Return [x, y] of the center of cell containing provided text 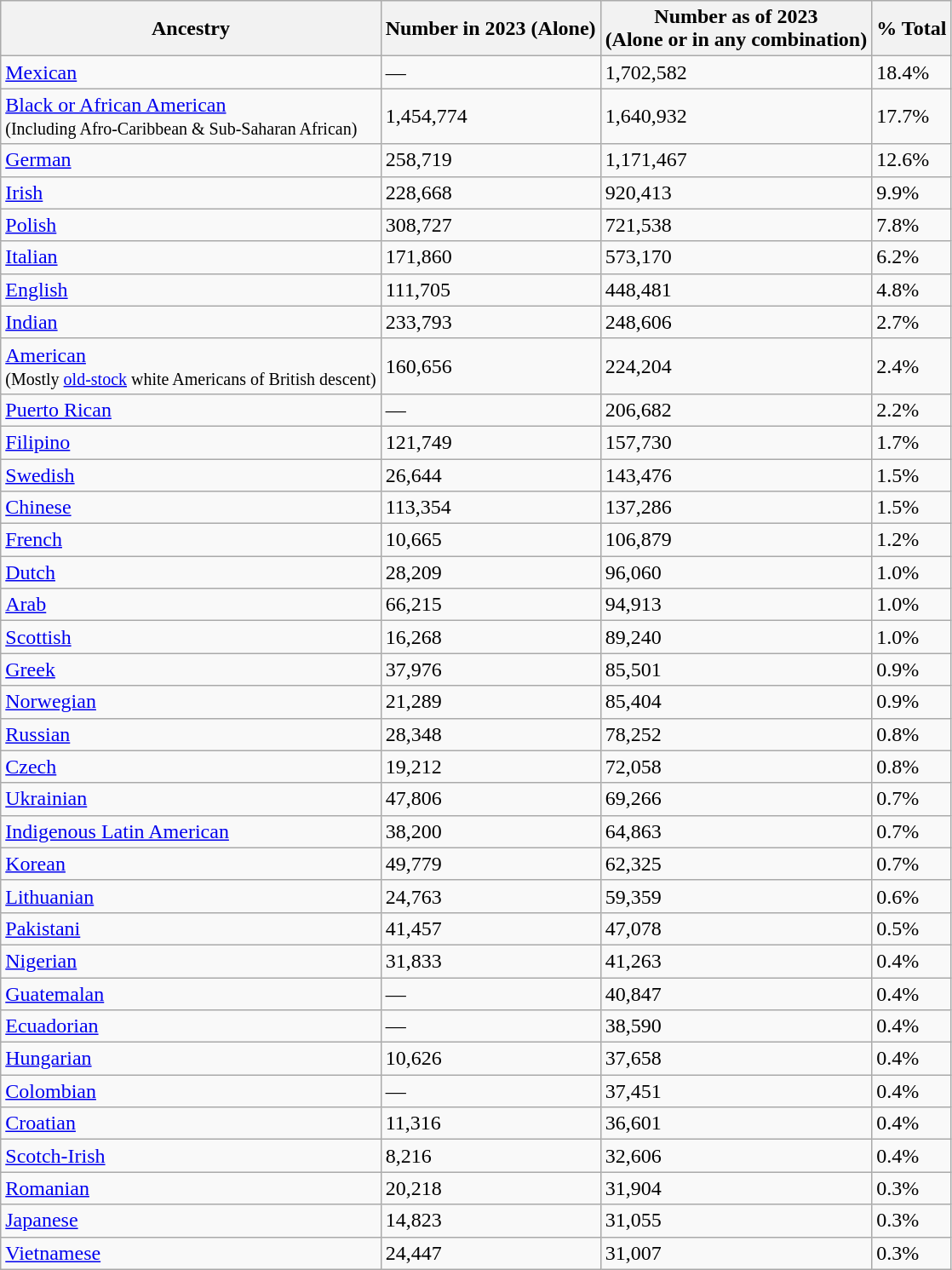
24,763 [490, 896]
106,879 [736, 540]
6.2% [911, 257]
49,779 [490, 864]
1,640,932 [736, 116]
Irish [191, 193]
Chinese [191, 508]
Nigerian [191, 961]
Ancestry [191, 29]
258,719 [490, 160]
143,476 [736, 474]
American(Mostly old-stock white Americans of British descent) [191, 366]
121,749 [490, 442]
19,212 [490, 767]
31,007 [736, 1253]
448,481 [736, 290]
Croatian [191, 1123]
1.7% [911, 442]
28,209 [490, 572]
French [191, 540]
38,200 [490, 831]
Puerto Rican [191, 410]
Number in 2023 (Alone) [490, 29]
17.7% [911, 116]
69,266 [736, 799]
36,601 [736, 1123]
German [191, 160]
28,348 [490, 734]
59,359 [736, 896]
137,286 [736, 508]
157,730 [736, 442]
37,451 [736, 1091]
233,793 [490, 322]
573,170 [736, 257]
Czech [191, 767]
Mexican [191, 72]
206,682 [736, 410]
113,354 [490, 508]
Dutch [191, 572]
1,171,467 [736, 160]
Colombian [191, 1091]
Indian [191, 322]
308,727 [490, 225]
94,913 [736, 605]
2.7% [911, 322]
228,668 [490, 193]
47,078 [736, 928]
12.6% [911, 160]
37,658 [736, 1059]
Vietnamese [191, 1253]
% Total [911, 29]
Black or African American(Including Afro-Caribbean & Sub-Saharan African) [191, 116]
Scottish [191, 637]
1,702,582 [736, 72]
20,218 [490, 1188]
721,538 [736, 225]
24,447 [490, 1253]
78,252 [736, 734]
248,606 [736, 322]
89,240 [736, 637]
2.2% [911, 410]
English [191, 290]
66,215 [490, 605]
Guatemalan [191, 994]
Hungarian [191, 1059]
96,060 [736, 572]
Korean [191, 864]
111,705 [490, 290]
9.9% [911, 193]
920,413 [736, 193]
Filipino [191, 442]
0.5% [911, 928]
Japanese [191, 1221]
Ecuadorian [191, 1026]
41,263 [736, 961]
62,325 [736, 864]
Number as of 2023(Alone or in any combination) [736, 29]
Swedish [191, 474]
Lithuanian [191, 896]
32,606 [736, 1156]
64,863 [736, 831]
224,204 [736, 366]
31,904 [736, 1188]
Polish [191, 225]
7.8% [911, 225]
41,457 [490, 928]
10,665 [490, 540]
85,404 [736, 702]
Romanian [191, 1188]
11,316 [490, 1123]
14,823 [490, 1221]
Ukrainian [191, 799]
4.8% [911, 290]
31,833 [490, 961]
1.2% [911, 540]
2.4% [911, 366]
Indigenous Latin American [191, 831]
38,590 [736, 1026]
18.4% [911, 72]
40,847 [736, 994]
21,289 [490, 702]
Arab [191, 605]
Italian [191, 257]
31,055 [736, 1221]
8,216 [490, 1156]
26,644 [490, 474]
1,454,774 [490, 116]
16,268 [490, 637]
47,806 [490, 799]
72,058 [736, 767]
85,501 [736, 669]
37,976 [490, 669]
171,860 [490, 257]
Russian [191, 734]
10,626 [490, 1059]
Pakistani [191, 928]
Greek [191, 669]
Norwegian [191, 702]
Scotch-Irish [191, 1156]
160,656 [490, 366]
0.6% [911, 896]
